Provide the (X, Y) coordinate of the cell's center where the given text is located.  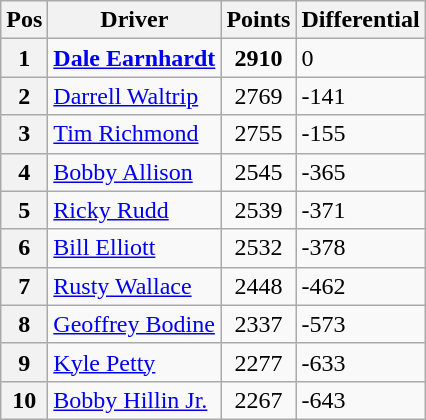
2532 (258, 248)
Tim Richmond (134, 134)
Kyle Petty (134, 362)
2337 (258, 324)
Bobby Allison (134, 172)
Ricky Rudd (134, 210)
Darrell Waltrip (134, 96)
-643 (360, 400)
9 (24, 362)
Rusty Wallace (134, 286)
-633 (360, 362)
0 (360, 58)
2277 (258, 362)
-378 (360, 248)
7 (24, 286)
2755 (258, 134)
6 (24, 248)
-365 (360, 172)
2539 (258, 210)
-141 (360, 96)
2545 (258, 172)
5 (24, 210)
Points (258, 20)
10 (24, 400)
Driver (134, 20)
-462 (360, 286)
8 (24, 324)
Bobby Hillin Jr. (134, 400)
Dale Earnhardt (134, 58)
2769 (258, 96)
2910 (258, 58)
2448 (258, 286)
-371 (360, 210)
4 (24, 172)
Pos (24, 20)
-573 (360, 324)
2 (24, 96)
Differential (360, 20)
-155 (360, 134)
1 (24, 58)
3 (24, 134)
2267 (258, 400)
Bill Elliott (134, 248)
Geoffrey Bodine (134, 324)
